For the text-containing cell, return its midpoint in (x, y) coordinate format. 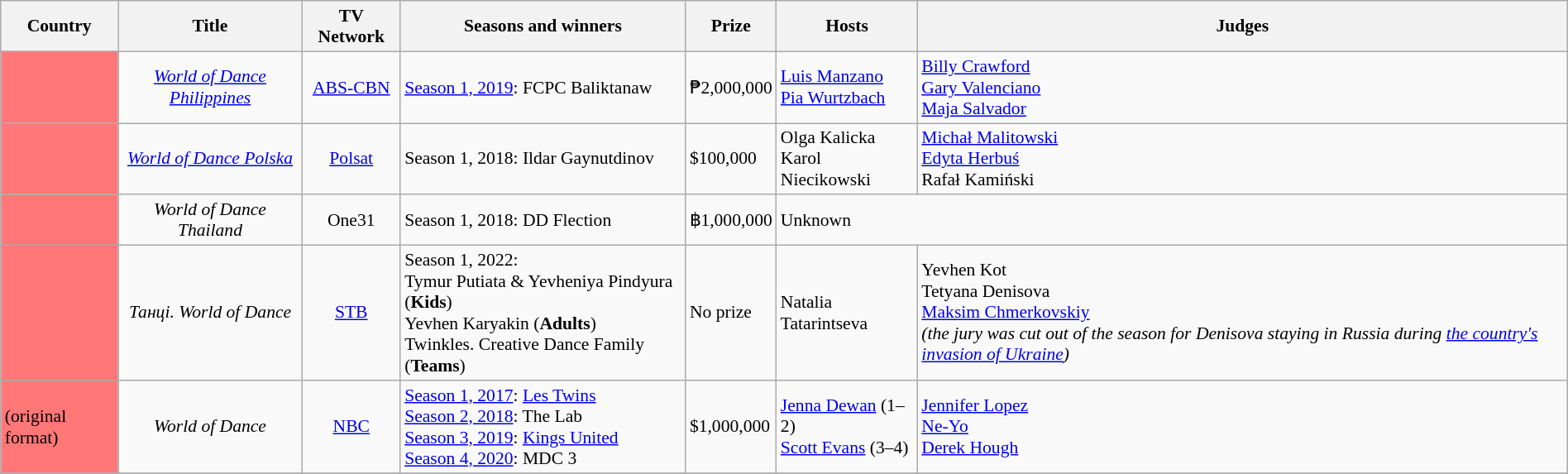
Танці. World of Dance (210, 313)
World of Dance Thailand (210, 220)
Country (60, 26)
Season 1, 2022:Tymur Putiata & Yevheniya Pindyura (Kids)Yevhen Karyakin (Adults)Twinkles. Creative Dance Family (Teams) (543, 313)
Polsat (351, 159)
Season 1, 2018: DD Flection (543, 220)
Title (210, 26)
One31 (351, 220)
World of Dance (210, 427)
STB (351, 313)
Season 1, 2017: Les TwinsSeason 2, 2018: The LabSeason 3, 2019: Kings UnitedSeason 4, 2020: MDC 3 (543, 427)
Season 1, 2018: Ildar Gaynutdinov (543, 159)
Unknown (1172, 220)
Prize (731, 26)
$1,000,000 (731, 427)
World of Dance Polska (210, 159)
NBC (351, 427)
฿1,000,000 (731, 220)
No prize (731, 313)
₱2,000,000 (731, 88)
$100,000 (731, 159)
Billy CrawfordGary ValencianoMaja Salvador (1242, 88)
Olga KalickaKarol Niecikowski (847, 159)
Hosts (847, 26)
Season 1, 2019: FCPC Baliktanaw (543, 88)
Michał MalitowskiEdyta HerbuśRafał Kamiński (1242, 159)
ABS-CBN (351, 88)
Jenna Dewan (1–2)Scott Evans (3–4) (847, 427)
Seasons and winners (543, 26)
Natalia Tatarintseva (847, 313)
Judges (1242, 26)
TV Network (351, 26)
(original format) (60, 427)
World of Dance Philippines (210, 88)
Jennifer LopezNe-YoDerek Hough (1242, 427)
Luis ManzanoPia Wurtzbach (847, 88)
